Output the [x, y] coordinate of the center of the cell containing the given text.  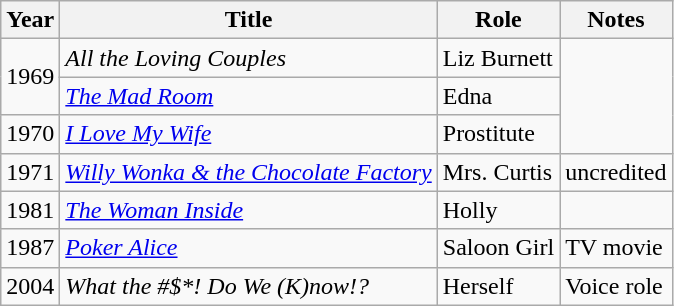
Liz Burnett [498, 58]
1987 [30, 248]
What the #$*! Do We (K)now!? [248, 286]
Title [248, 20]
uncredited [616, 172]
Poker Alice [248, 248]
The Mad Room [248, 96]
Holly [498, 210]
1970 [30, 134]
Edna [498, 96]
1981 [30, 210]
Prostitute [498, 134]
Saloon Girl [498, 248]
TV movie [616, 248]
1971 [30, 172]
Year [30, 20]
Mrs. Curtis [498, 172]
Voice role [616, 286]
2004 [30, 286]
Herself [498, 286]
The Woman Inside [248, 210]
I Love My Wife [248, 134]
Willy Wonka & the Chocolate Factory [248, 172]
1969 [30, 77]
Notes [616, 20]
Role [498, 20]
All the Loving Couples [248, 58]
